Locate the cell with the specified text and output its (x, y) center coordinate. 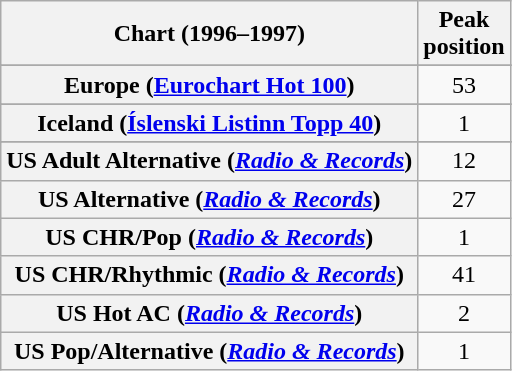
US Pop/Alternative (Radio & Records) (210, 351)
Peakposition (464, 34)
41 (464, 275)
2 (464, 313)
US CHR/Pop (Radio & Records) (210, 237)
US Hot AC (Radio & Records) (210, 313)
27 (464, 199)
Europe (Eurochart Hot 100) (210, 85)
53 (464, 85)
Chart (1996–1997) (210, 34)
US Alternative (Radio & Records) (210, 199)
Iceland (Íslenski Listinn Topp 40) (210, 123)
12 (464, 161)
US Adult Alternative (Radio & Records) (210, 161)
US CHR/Rhythmic (Radio & Records) (210, 275)
